Pinpoint the cell where the given text exists, returning its (x, y) midpoint coordinate. 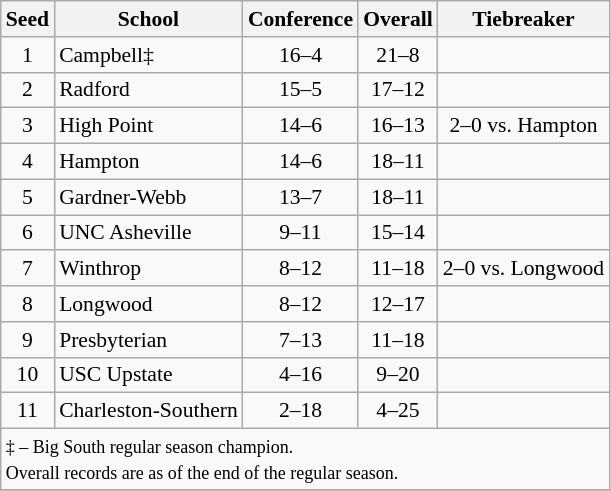
Longwood (148, 304)
Winthrop (148, 269)
UNC Asheville (148, 233)
10 (28, 375)
2–0 vs. Hampton (524, 126)
4 (28, 162)
9–11 (300, 233)
Seed (28, 19)
2 (28, 90)
Campbell‡ (148, 55)
16–13 (398, 126)
Conference (300, 19)
11 (28, 411)
4–16 (300, 375)
13–7 (300, 197)
17–12 (398, 90)
2–18 (300, 411)
7–13 (300, 340)
2–0 vs. Longwood (524, 269)
12–17 (398, 304)
USC Upstate (148, 375)
6 (28, 233)
9–20 (398, 375)
Radford (148, 90)
15–5 (300, 90)
Tiebreaker (524, 19)
Presbyterian (148, 340)
1 (28, 55)
School (148, 19)
4–25 (398, 411)
9 (28, 340)
8 (28, 304)
15–14 (398, 233)
Hampton (148, 162)
High Point (148, 126)
Overall (398, 19)
‡ – Big South regular season champion.Overall records are as of the end of the regular season. (305, 460)
3 (28, 126)
16–4 (300, 55)
Gardner-Webb (148, 197)
5 (28, 197)
Charleston-Southern (148, 411)
7 (28, 269)
21–8 (398, 55)
